Pinpoint the cell where the given text exists, returning its (x, y) midpoint coordinate. 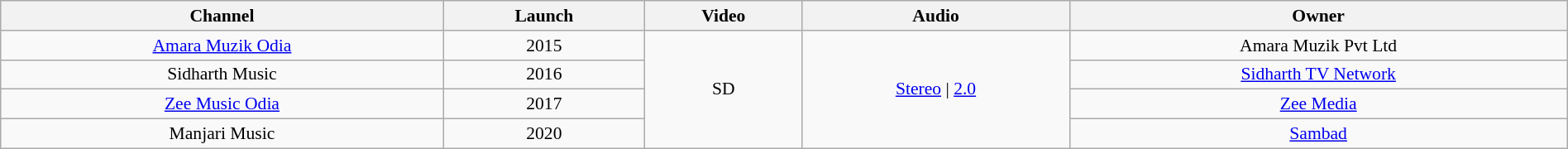
Audio (936, 16)
Video (724, 16)
2017 (544, 104)
Zee Music Odia (222, 104)
2016 (544, 74)
Zee Media (1318, 104)
Channel (222, 16)
Sambad (1318, 134)
2020 (544, 134)
2015 (544, 46)
Owner (1318, 16)
Launch (544, 16)
Stereo | 2.0 (936, 89)
Sidharth Music (222, 74)
Amara Muzik Odia (222, 46)
SD (724, 89)
Sidharth TV Network (1318, 74)
Amara Muzik Pvt Ltd (1318, 46)
Manjari Music (222, 134)
